Locate the cell with the specified text and output its (X, Y) center coordinate. 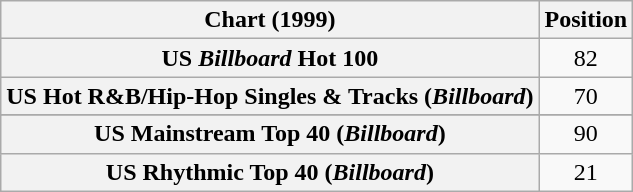
US Rhythmic Top 40 (Billboard) (270, 172)
Position (586, 20)
US Mainstream Top 40 (Billboard) (270, 134)
US Hot R&B/Hip-Hop Singles & Tracks (Billboard) (270, 96)
US Billboard Hot 100 (270, 58)
82 (586, 58)
90 (586, 134)
21 (586, 172)
70 (586, 96)
Chart (1999) (270, 20)
